Scan for the cell matching the given text and deliver its [x, y] coordinate at center. 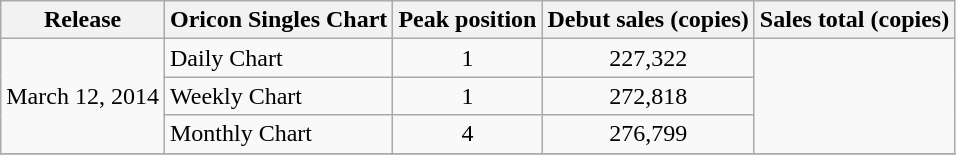
Weekly Chart [278, 96]
March 12, 2014 [83, 96]
Peak position [468, 20]
Debut sales (copies) [648, 20]
Oricon Singles Chart [278, 20]
4 [468, 134]
Daily Chart [278, 58]
276,799 [648, 134]
227,322 [648, 58]
Sales total (copies) [854, 20]
272,818 [648, 96]
Release [83, 20]
Monthly Chart [278, 134]
